Identify which cell holds the provided text, then report its [X, Y] central coordinate. 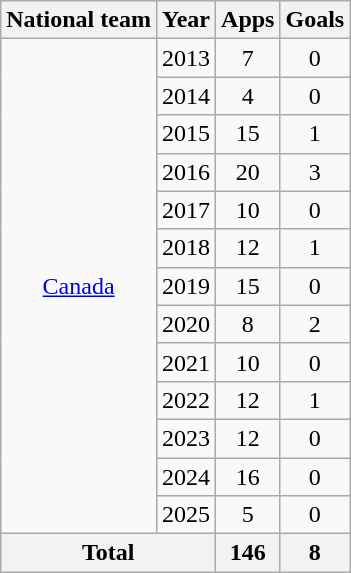
Canada [79, 286]
2020 [186, 324]
2022 [186, 400]
2015 [186, 134]
2018 [186, 248]
20 [248, 172]
2023 [186, 438]
Apps [248, 20]
2 [315, 324]
2025 [186, 515]
2016 [186, 172]
7 [248, 58]
2014 [186, 96]
2024 [186, 477]
3 [315, 172]
5 [248, 515]
National team [79, 20]
2021 [186, 362]
146 [248, 553]
4 [248, 96]
16 [248, 477]
Year [186, 20]
Total [108, 553]
Goals [315, 20]
2019 [186, 286]
2017 [186, 210]
2013 [186, 58]
